Find where the given text appears and provide that cell's center as (x, y) coordinate. 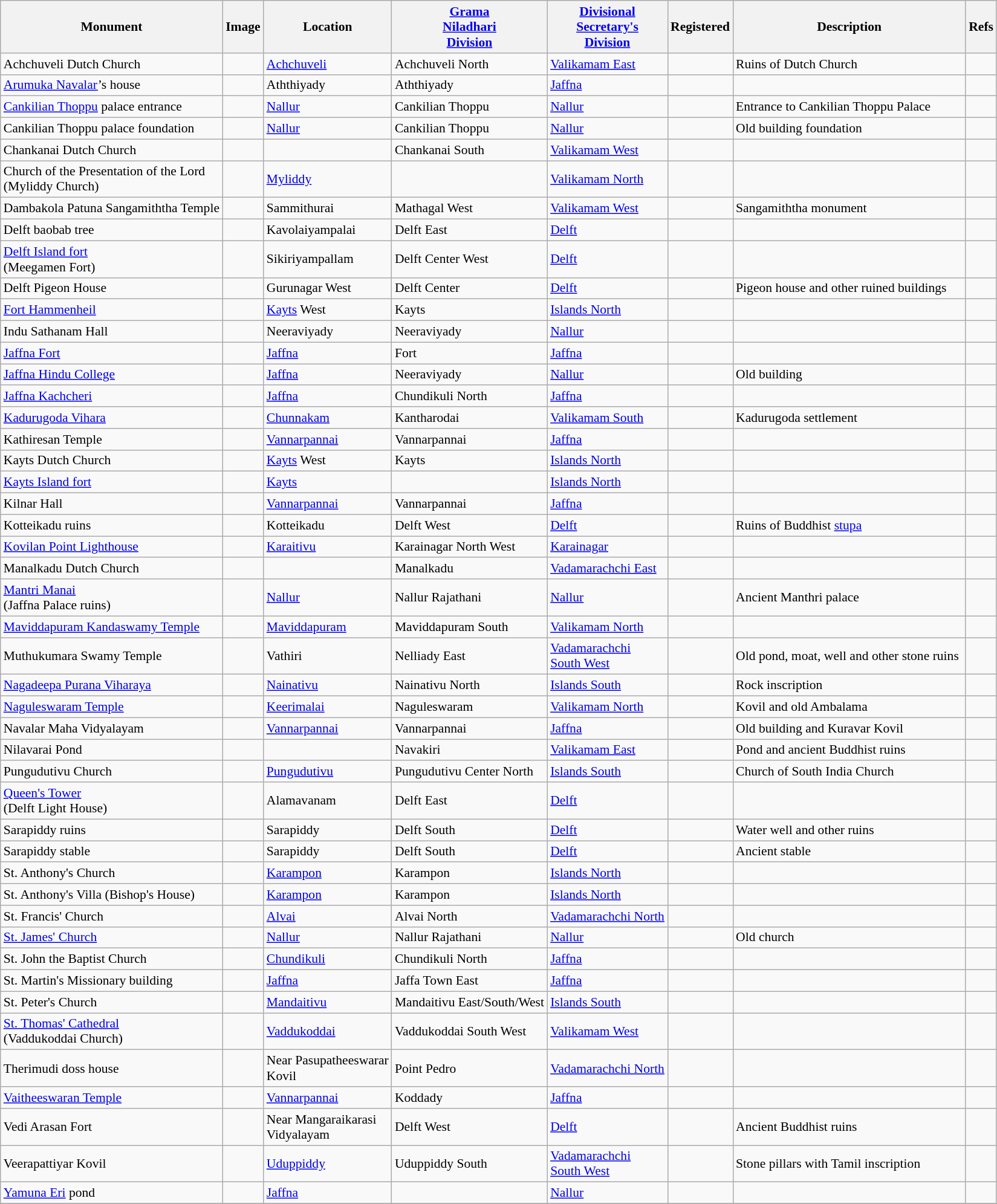
Jaffa Town East (469, 981)
Point Pedro (469, 1069)
Nainativu (328, 685)
Kavolaiyampalai (328, 230)
Karainagar North West (469, 547)
Navakiri (469, 750)
Kilnar Hall (111, 504)
Valikamam South (607, 418)
Chunnakam (328, 418)
Keerimalai (328, 707)
Kadurugoda Vihara (111, 418)
Chundikuli (328, 959)
Kathiresan Temple (111, 439)
Delft baobab tree (111, 230)
Kovil and old Ambalama (849, 707)
Mandaitivu (328, 1002)
Uduppiddy (328, 1164)
St. James' Church (111, 937)
Fort (469, 353)
Muthukumara Swamy Temple (111, 656)
Cankilian Thoppu palace entrance (111, 107)
Maviddapuram (328, 627)
Ancient Manthri palace (849, 597)
Ruins of Dutch Church (849, 64)
St. Martin's Missionary building (111, 981)
Entrance to Cankilian Thoppu Palace (849, 107)
Veerapattiyar Kovil (111, 1164)
Gurunagar West (328, 288)
Rock inscription (849, 685)
Achchuveli (328, 64)
St. Peter's Church (111, 1002)
Yamuna Eri pond (111, 1193)
Old building foundation (849, 129)
Manalkadu Dutch Church (111, 569)
Vaitheeswaran Temple (111, 1098)
Kayts Island fort (111, 482)
Achchuveli North (469, 64)
Sangamiththa monument (849, 209)
Achchuveli Dutch Church (111, 64)
Naguleswaram Temple (111, 707)
Manalkadu (469, 569)
Kotteikadu ruins (111, 525)
Delft Center (469, 288)
Chankanai South (469, 150)
Kantharodai (469, 418)
Mantri Manai(Jaffna Palace ruins) (111, 597)
Navalar Maha Vidyalayam (111, 728)
Old pond, moat, well and other stone ruins (849, 656)
Vathiri (328, 656)
Registered (700, 27)
Maviddapuram South (469, 627)
Pungudutivu (328, 772)
Delft Center West (469, 259)
Location (328, 27)
GramaNiladhariDivision (469, 27)
St. Anthony's Church (111, 873)
Monument (111, 27)
Naguleswaram (469, 707)
Description (849, 27)
Near MangaraikarasiVidyalayam (328, 1127)
St. Francis' Church (111, 916)
Mandaitivu East/South/West (469, 1002)
St. Thomas' Cathedral(Vaddukoddai Church) (111, 1031)
Kayts Dutch Church (111, 461)
St. John the Baptist Church (111, 959)
Indu Sathanam Hall (111, 332)
Therimudi doss house (111, 1069)
Vaddukoddai South West (469, 1031)
Near PasupatheeswararKovil (328, 1069)
Vedi Arasan Fort (111, 1127)
DivisionalSecretary'sDivision (607, 27)
Kotteikadu (328, 525)
Vaddukoddai (328, 1031)
Koddady (469, 1098)
Ancient Buddhist ruins (849, 1127)
Pigeon house and other ruined buildings (849, 288)
Sarapiddy stable (111, 852)
Nelliady East (469, 656)
Church of South India Church (849, 772)
Ruins of Buddhist stupa (849, 525)
Kadurugoda settlement (849, 418)
Myliddy (328, 179)
Jaffna Hindu College (111, 375)
Delft Island fort(Meegamen Fort) (111, 259)
Alvai North (469, 916)
Alvai (328, 916)
Maviddapuram Kandaswamy Temple (111, 627)
Pond and ancient Buddhist ruins (849, 750)
Sikiriyampallam (328, 259)
Arumuka Navalar’s house (111, 85)
Queen's Tower(Delft Light House) (111, 800)
Pungudutivu Church (111, 772)
Delft Pigeon House (111, 288)
Sammithurai (328, 209)
Church of the Presentation of the Lord(Myliddy Church) (111, 179)
Chankanai Dutch Church (111, 150)
Old building and Kuravar Kovil (849, 728)
Nagadeepa Purana Viharaya (111, 685)
Sarapiddy ruins (111, 830)
Vadamarachchi East (607, 569)
Jaffna Fort (111, 353)
Kovilan Point Lighthouse (111, 547)
Old church (849, 937)
Old building (849, 375)
Cankilian Thoppu palace foundation (111, 129)
Pungudutivu Center North (469, 772)
Mathagal West (469, 209)
Uduppiddy South (469, 1164)
St. Anthony's Villa (Bishop's House) (111, 895)
Jaffna Kachcheri (111, 396)
Fort Hammenheil (111, 310)
Karainagar (607, 547)
Karaitivu (328, 547)
Nilavarai Pond (111, 750)
Stone pillars with Tamil inscription (849, 1164)
Alamavanam (328, 800)
Dambakola Patuna Sangamiththa Temple (111, 209)
Refs (981, 27)
Ancient stable (849, 852)
Water well and other ruins (849, 830)
Nainativu North (469, 685)
Image (243, 27)
